For the text-containing cell, return its midpoint in (X, Y) coordinate format. 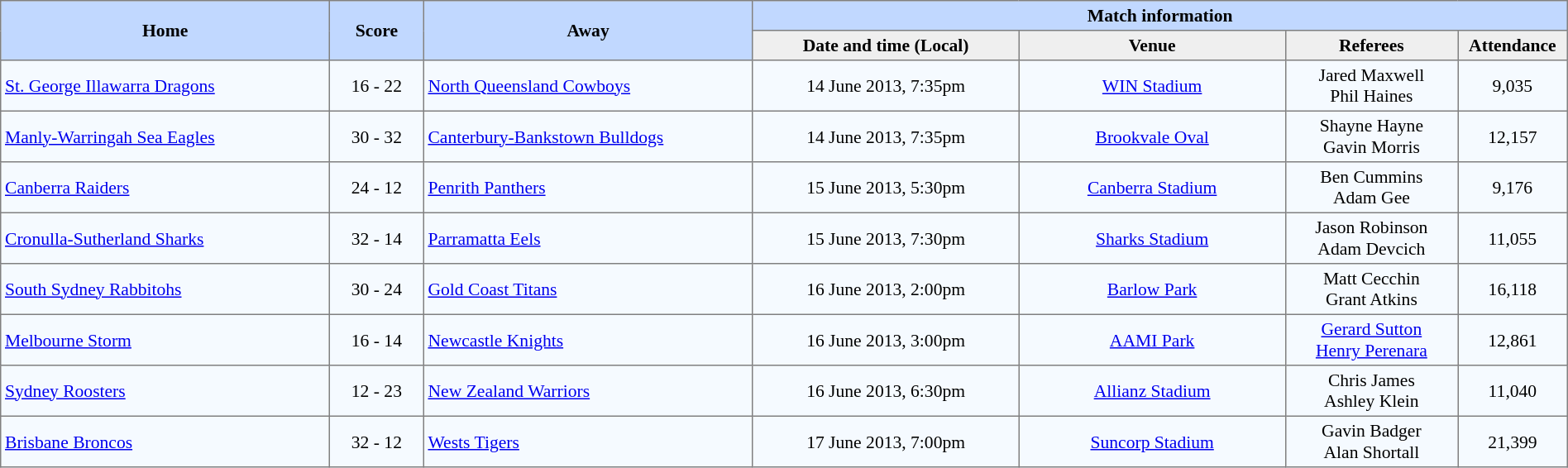
South Sydney Rabbitohs (165, 289)
32 - 14 (377, 238)
Match information (1159, 16)
New Zealand Warriors (588, 391)
32 - 12 (377, 442)
Sharks Stadium (1152, 238)
16 June 2013, 3:00pm (886, 340)
21,399 (1513, 442)
Ben CumminsAdam Gee (1371, 188)
Suncorp Stadium (1152, 442)
Cronulla-Sutherland Sharks (165, 238)
Sydney Roosters (165, 391)
Attendance (1513, 45)
Gold Coast Titans (588, 289)
Gavin BadgerAlan Shortall (1371, 442)
Jason RobinsonAdam Devcich (1371, 238)
12,157 (1513, 136)
Score (377, 31)
Home (165, 31)
Wests Tigers (588, 442)
9,035 (1513, 86)
30 - 32 (377, 136)
12 - 23 (377, 391)
AAMI Park (1152, 340)
Away (588, 31)
Allianz Stadium (1152, 391)
Canberra Stadium (1152, 188)
16,118 (1513, 289)
15 June 2013, 7:30pm (886, 238)
Manly-Warringah Sea Eagles (165, 136)
12,861 (1513, 340)
17 June 2013, 7:00pm (886, 442)
WIN Stadium (1152, 86)
24 - 12 (377, 188)
Referees (1371, 45)
Gerard SuttonHenry Perenara (1371, 340)
16 - 22 (377, 86)
Melbourne Storm (165, 340)
16 June 2013, 6:30pm (886, 391)
Newcastle Knights (588, 340)
Penrith Panthers (588, 188)
Brookvale Oval (1152, 136)
Barlow Park (1152, 289)
16 - 14 (377, 340)
16 June 2013, 2:00pm (886, 289)
30 - 24 (377, 289)
11,055 (1513, 238)
11,040 (1513, 391)
St. George Illawarra Dragons (165, 86)
Chris JamesAshley Klein (1371, 391)
Brisbane Broncos (165, 442)
9,176 (1513, 188)
Matt CecchinGrant Atkins (1371, 289)
Shayne HayneGavin Morris (1371, 136)
Date and time (Local) (886, 45)
Canterbury-Bankstown Bulldogs (588, 136)
North Queensland Cowboys (588, 86)
Jared MaxwellPhil Haines (1371, 86)
Venue (1152, 45)
Canberra Raiders (165, 188)
Parramatta Eels (588, 238)
15 June 2013, 5:30pm (886, 188)
